Output the (x, y) coordinate of the center of the cell containing the given text.  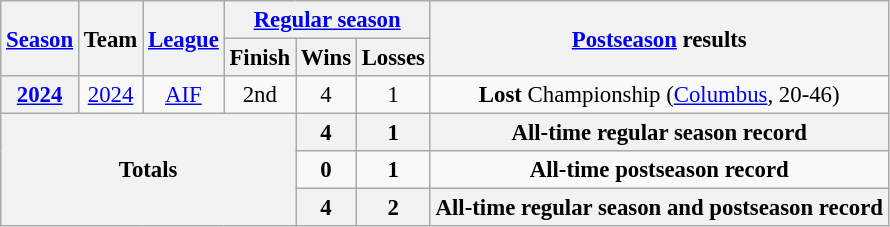
0 (326, 170)
Season (40, 38)
All-time regular season and postseason record (659, 208)
Losses (393, 58)
AIF (184, 95)
Totals (148, 170)
Lost Championship (Columbus, 20-46) (659, 95)
Finish (260, 58)
2nd (260, 95)
Team (110, 38)
All-time regular season record (659, 133)
2 (393, 208)
Postseason results (659, 38)
Wins (326, 58)
All-time postseason record (659, 170)
Regular season (327, 20)
League (184, 38)
